For the text-containing cell, return its midpoint in [x, y] coordinate format. 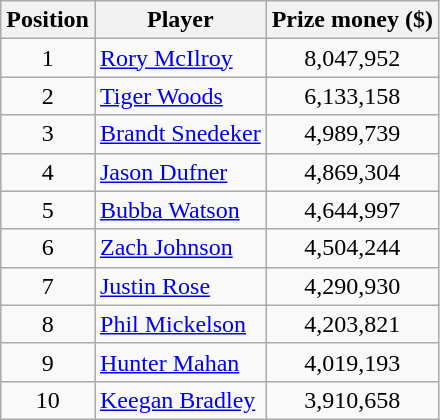
5 [48, 210]
4,644,997 [352, 210]
4 [48, 172]
Justin Rose [180, 286]
Player [180, 20]
4,290,930 [352, 286]
Prize money ($) [352, 20]
Keegan Bradley [180, 400]
4,203,821 [352, 324]
4,019,193 [352, 362]
Position [48, 20]
8 [48, 324]
2 [48, 96]
Brandt Snedeker [180, 134]
8,047,952 [352, 58]
9 [48, 362]
Jason Dufner [180, 172]
3,910,658 [352, 400]
4,504,244 [352, 248]
4,989,739 [352, 134]
6 [48, 248]
Tiger Woods [180, 96]
1 [48, 58]
7 [48, 286]
Hunter Mahan [180, 362]
Phil Mickelson [180, 324]
6,133,158 [352, 96]
Rory McIlroy [180, 58]
4,869,304 [352, 172]
10 [48, 400]
3 [48, 134]
Bubba Watson [180, 210]
Zach Johnson [180, 248]
